Determine the (X, Y) coordinate at the center of the cell enclosing the given text.  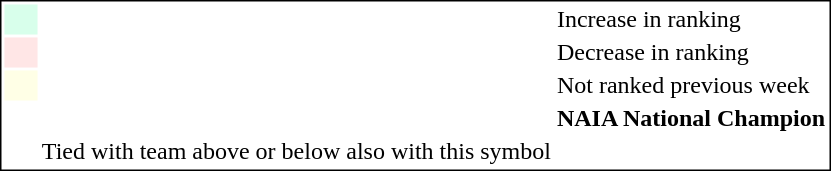
Not ranked previous week (690, 85)
Tied with team above or below also with this symbol (296, 151)
NAIA National Champion (690, 119)
Decrease in ranking (690, 53)
Increase in ranking (690, 19)
